For the text-containing cell, return its midpoint in [X, Y] coordinate format. 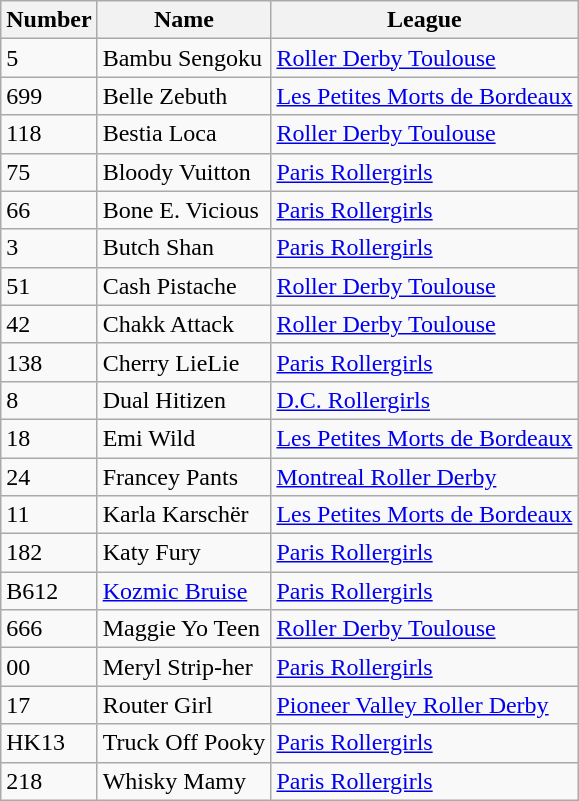
Bone E. Vicious [184, 210]
00 [49, 667]
Belle Zebuth [184, 96]
17 [49, 705]
Karla Karschër [184, 515]
8 [49, 400]
3 [49, 248]
HK13 [49, 743]
18 [49, 438]
Cash Pistache [184, 286]
Cherry LieLie [184, 362]
24 [49, 477]
Bestia Loca [184, 134]
Truck Off Pooky [184, 743]
Bambu Sengoku [184, 58]
699 [49, 96]
666 [49, 629]
Butch Shan [184, 248]
66 [49, 210]
51 [49, 286]
Francey Pants [184, 477]
Pioneer Valley Roller Derby [424, 705]
Emi Wild [184, 438]
Meryl Strip-her [184, 667]
Whisky Mamy [184, 781]
D.C. Rollergirls [424, 400]
Router Girl [184, 705]
Name [184, 20]
182 [49, 553]
42 [49, 324]
Katy Fury [184, 553]
75 [49, 172]
Montreal Roller Derby [424, 477]
League [424, 20]
218 [49, 781]
Number [49, 20]
11 [49, 515]
5 [49, 58]
Bloody Vuitton [184, 172]
118 [49, 134]
Dual Hitizen [184, 400]
B612 [49, 591]
Kozmic Bruise [184, 591]
Maggie Yo Teen [184, 629]
Chakk Attack [184, 324]
138 [49, 362]
